For the text-containing cell, return its midpoint in (X, Y) coordinate format. 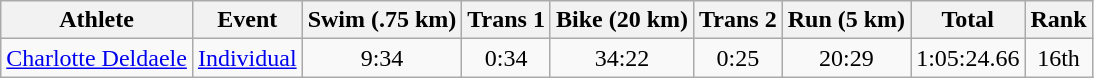
20:29 (846, 58)
0:25 (738, 58)
Event (247, 20)
Trans 1 (506, 20)
Trans 2 (738, 20)
Charlotte Deldaele (97, 58)
Individual (247, 58)
Total (968, 20)
34:22 (622, 58)
Rank (1058, 20)
Bike (20 km) (622, 20)
Swim (.75 km) (382, 20)
0:34 (506, 58)
16th (1058, 58)
1:05:24.66 (968, 58)
9:34 (382, 58)
Athlete (97, 20)
Run (5 km) (846, 20)
